Extract the (x, y) coordinate from the center of the cell holding the provided text.  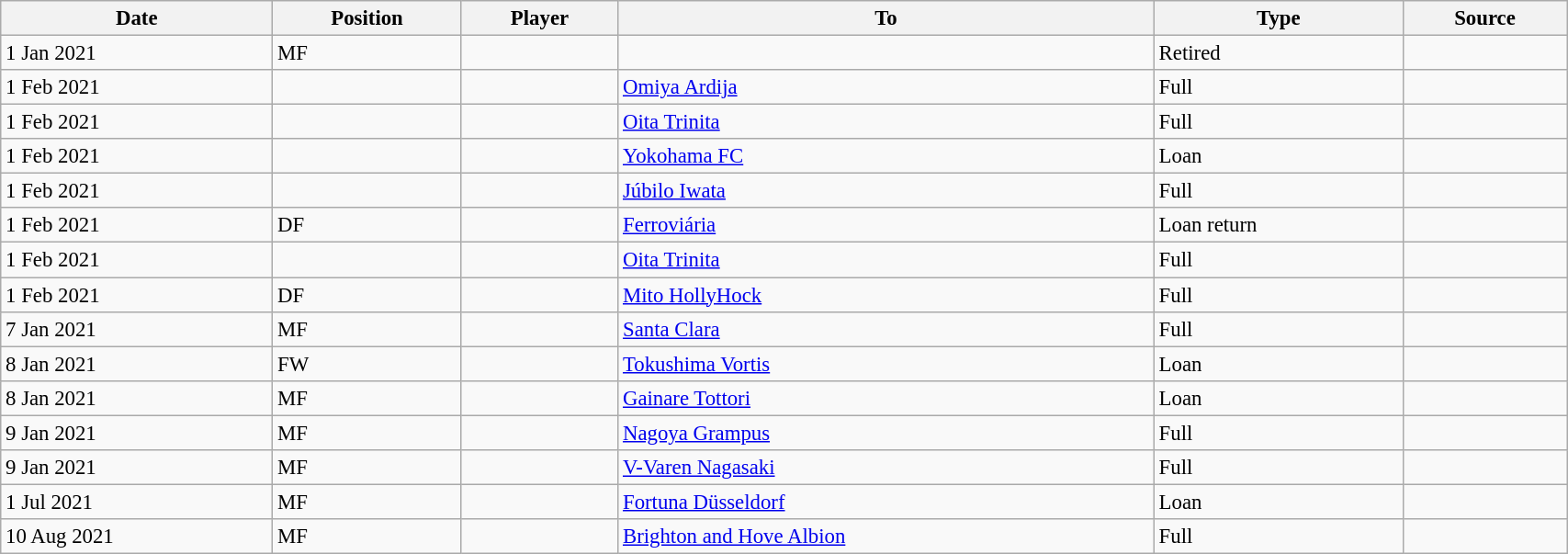
To (886, 18)
7 Jan 2021 (137, 329)
10 Aug 2021 (137, 537)
Date (137, 18)
Nagoya Grampus (886, 433)
1 Jul 2021 (137, 502)
Type (1279, 18)
Loan return (1279, 225)
Tokushima Vortis (886, 364)
Ferroviária (886, 225)
FW (367, 364)
Gainare Tottori (886, 398)
V-Varen Nagasaki (886, 468)
Retired (1279, 53)
Position (367, 18)
Fortuna Düsseldorf (886, 502)
Júbilo Iwata (886, 191)
Yokohama FC (886, 156)
Brighton and Hove Albion (886, 537)
Omiya Ardija (886, 87)
Player (539, 18)
1 Jan 2021 (137, 53)
Mito HollyHock (886, 295)
Santa Clara (886, 329)
Source (1484, 18)
